Identify which cell holds the provided text, then report its [X, Y] central coordinate. 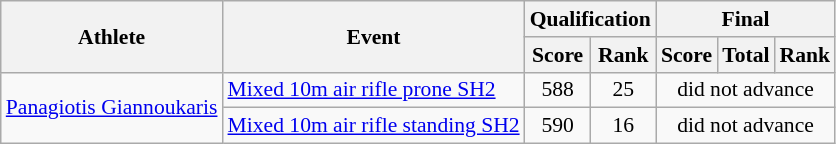
Total [746, 55]
Panagiotis Giannoukaris [112, 108]
Qualification [590, 19]
Final [746, 19]
590 [558, 126]
Mixed 10m air rifle prone SH2 [374, 90]
588 [558, 90]
Mixed 10m air rifle standing SH2 [374, 126]
16 [624, 126]
Event [374, 36]
Athlete [112, 36]
25 [624, 90]
